Return the (x, y) coordinate for the center point of the cell that contains the specified text.  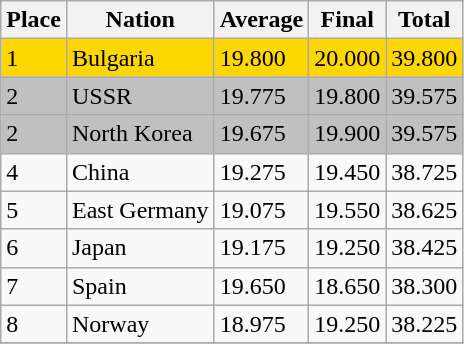
Nation (140, 20)
39.800 (424, 58)
8 (34, 324)
19.450 (348, 172)
18.650 (348, 286)
Japan (140, 248)
19.900 (348, 134)
38.725 (424, 172)
China (140, 172)
East Germany (140, 210)
6 (34, 248)
19.175 (262, 248)
Norway (140, 324)
North Korea (140, 134)
38.425 (424, 248)
18.975 (262, 324)
Final (348, 20)
38.625 (424, 210)
Average (262, 20)
19.550 (348, 210)
Bulgaria (140, 58)
19.775 (262, 96)
38.300 (424, 286)
1 (34, 58)
19.275 (262, 172)
5 (34, 210)
19.075 (262, 210)
38.225 (424, 324)
Spain (140, 286)
7 (34, 286)
4 (34, 172)
19.675 (262, 134)
Total (424, 20)
USSR (140, 96)
Place (34, 20)
19.650 (262, 286)
20.000 (348, 58)
